For the text-containing cell, return its midpoint in (X, Y) coordinate format. 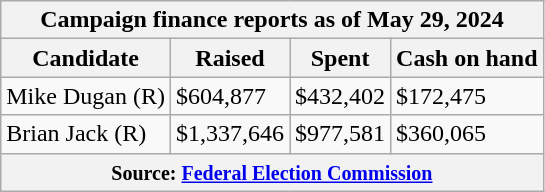
$977,581 (340, 134)
Candidate (86, 58)
Campaign finance reports as of May 29, 2024 (272, 20)
$172,475 (467, 96)
$360,065 (467, 134)
Cash on hand (467, 58)
Brian Jack (R) (86, 134)
Mike Dugan (R) (86, 96)
Spent (340, 58)
$1,337,646 (230, 134)
$604,877 (230, 96)
Source: Federal Election Commission (272, 172)
$432,402 (340, 96)
Raised (230, 58)
